Pinpoint the cell where the given text exists, returning its (X, Y) midpoint coordinate. 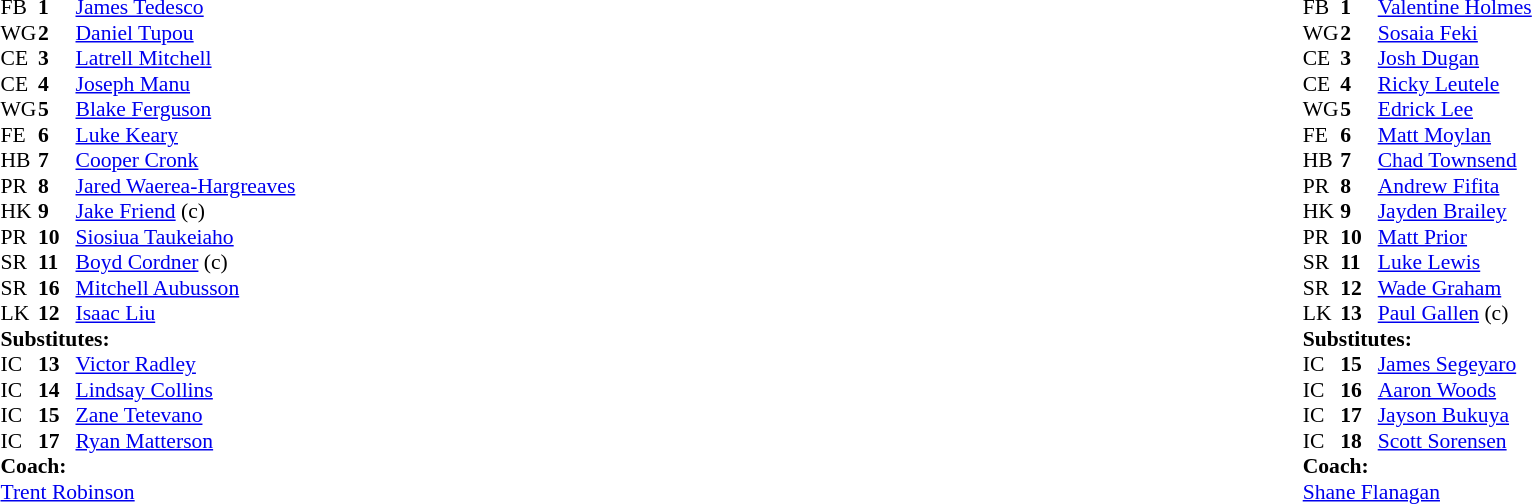
Josh Dugan (1455, 59)
Cooper Cronk (186, 161)
Scott Sorensen (1455, 441)
Matt Prior (1455, 237)
Jared Waerea-Hargreaves (186, 186)
Jayden Brailey (1455, 211)
Isaac Liu (186, 313)
Mitchell Aubusson (186, 288)
Zane Tetevano (186, 415)
Matt Moylan (1455, 135)
Daniel Tupou (186, 33)
James Segeyaro (1455, 365)
Ryan Matterson (186, 441)
Jake Friend (c) (186, 211)
Joseph Manu (186, 84)
Jayson Bukuya (1455, 415)
Paul Gallen (c) (1455, 313)
Lindsay Collins (186, 390)
Andrew Fifita (1455, 186)
Edrick Lee (1455, 109)
Boyd Cordner (c) (186, 263)
Blake Ferguson (186, 109)
Ricky Leutele (1455, 84)
Siosiua Taukeiaho (186, 237)
Aaron Woods (1455, 390)
Luke Keary (186, 135)
Luke Lewis (1455, 263)
Chad Townsend (1455, 161)
Victor Radley (186, 365)
Latrell Mitchell (186, 59)
18 (1359, 441)
14 (57, 390)
Wade Graham (1455, 288)
Sosaia Feki (1455, 33)
